Return the (x, y) coordinate for the center point of the cell that contains the specified text.  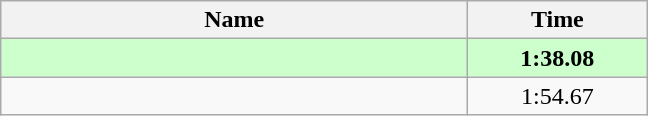
1:54.67 (558, 96)
1:38.08 (558, 58)
Name (234, 20)
Time (558, 20)
